From the cell containing the given text, extract its center point as [X, Y] coordinate. 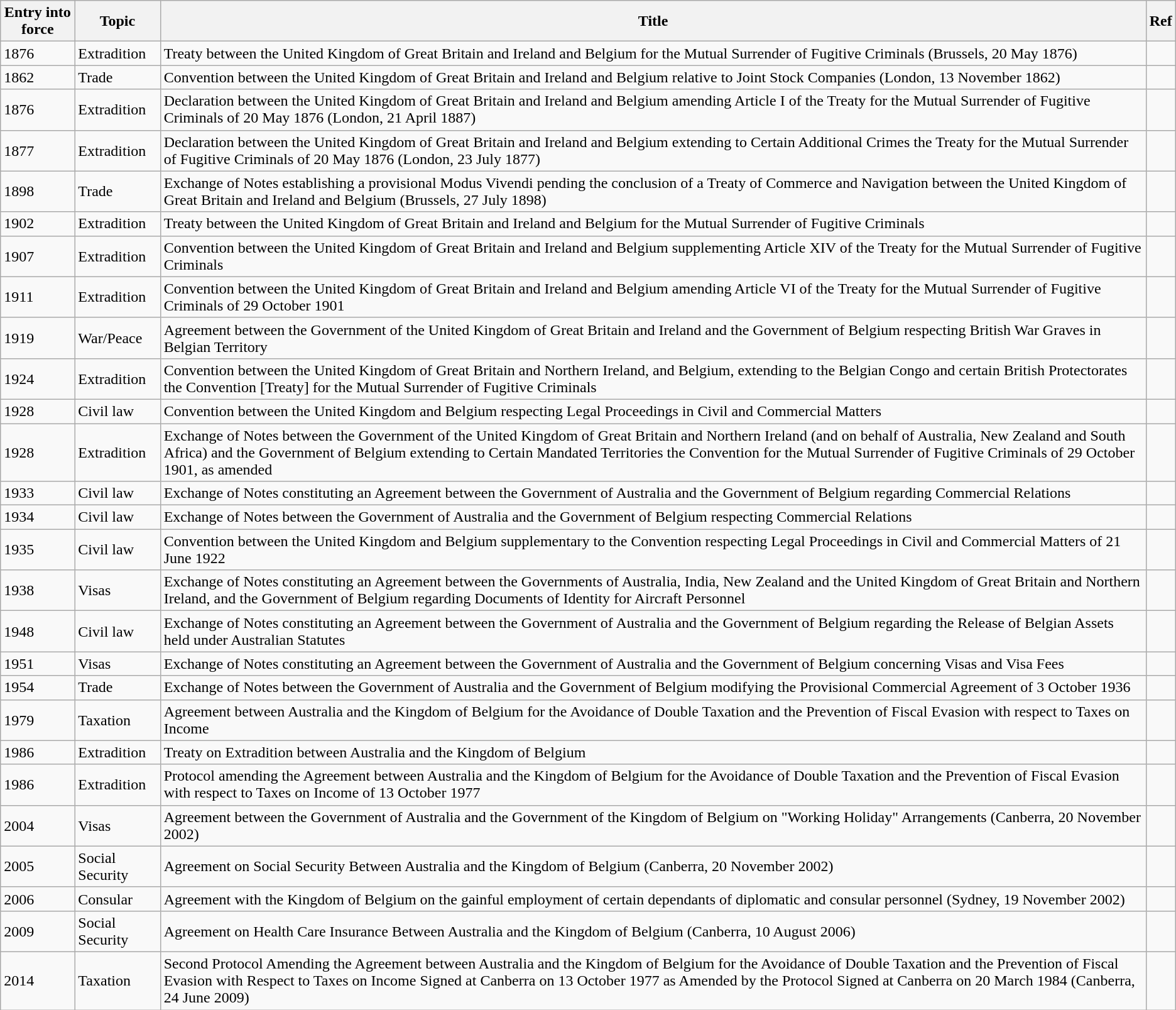
Exchange of Notes between the Government of Australia and the Government of Belgium respecting Commercial Relations [653, 517]
Agreement on Health Care Insurance Between Australia and the Kingdom of Belgium (Canberra, 10 August 2006) [653, 931]
Exchange of Notes constituting an Agreement between the Government of Australia and the Government of Belgium regarding Commercial Relations [653, 493]
Convention between the United Kingdom and Belgium respecting Legal Proceedings in Civil and Commercial Matters [653, 411]
Ref [1161, 21]
1954 [38, 688]
Topic [117, 21]
1935 [38, 549]
1907 [38, 256]
Treaty between the United Kingdom of Great Britain and Ireland and Belgium for the Mutual Surrender of Fugitive Criminals [653, 224]
1911 [38, 297]
2005 [38, 866]
1919 [38, 338]
Agreement with the Kingdom of Belgium on the gainful employment of certain dependants of diplomatic and consular personnel (Sydney, 19 November 2002) [653, 899]
1862 [38, 77]
1938 [38, 591]
Entry into force [38, 21]
1898 [38, 191]
Exchange of Notes constituting an Agreement between the Government of Australia and the Government of Belgium concerning Visas and Visa Fees [653, 664]
2009 [38, 931]
1902 [38, 224]
2004 [38, 826]
1934 [38, 517]
2006 [38, 899]
1979 [38, 720]
Title [653, 21]
Exchange of Notes between the Government of Australia and the Government of Belgium modifying the Provisional Commercial Agreement of 3 October 1936 [653, 688]
1924 [38, 378]
Treaty between the United Kingdom of Great Britain and Ireland and Belgium for the Mutual Surrender of Fugitive Criminals (Brussels, 20 May 1876) [653, 53]
2014 [38, 980]
Convention between the United Kingdom of Great Britain and Ireland and Belgium relative to Joint Stock Companies (London, 13 November 1862) [653, 77]
1933 [38, 493]
Agreement on Social Security Between Australia and the Kingdom of Belgium (Canberra, 20 November 2002) [653, 866]
Consular [117, 899]
1951 [38, 664]
1948 [38, 631]
Treaty on Extradition between Australia and the Kingdom of Belgium [653, 752]
1877 [38, 151]
War/Peace [117, 338]
